Capture the cell that displays the provided text and extract its (X, Y) central coordinate. 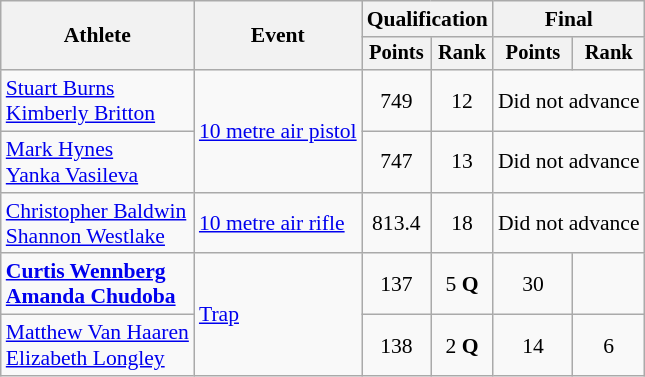
10 metre air pistol (278, 131)
Qualification (428, 19)
18 (462, 224)
Christopher BaldwinShannon Westlake (98, 224)
13 (462, 162)
137 (396, 284)
2 Q (462, 346)
Stuart BurnsKimberly Britton (98, 100)
Final (569, 19)
Matthew Van HaarenElizabeth Longley (98, 346)
6 (609, 346)
Event (278, 36)
14 (533, 346)
5 Q (462, 284)
749 (396, 100)
30 (533, 284)
138 (396, 346)
Athlete (98, 36)
Curtis WennbergAmanda Chudoba (98, 284)
12 (462, 100)
10 metre air rifle (278, 224)
Mark HynesYanka Vasileva (98, 162)
747 (396, 162)
813.4 (396, 224)
Trap (278, 315)
